Pinpoint the cell where the given text exists, returning its (x, y) midpoint coordinate. 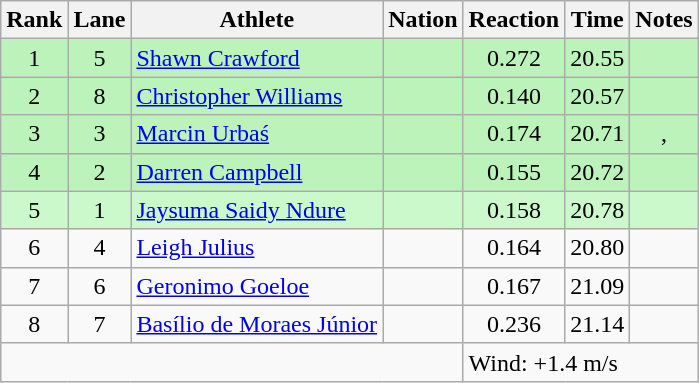
0.272 (514, 58)
0.174 (514, 134)
0.167 (514, 286)
0.140 (514, 96)
0.155 (514, 172)
Nation (423, 20)
0.164 (514, 248)
Marcin Urbaś (257, 134)
0.158 (514, 210)
20.80 (598, 248)
Wind: +1.4 m/s (580, 362)
20.78 (598, 210)
20.72 (598, 172)
Leigh Julius (257, 248)
Lane (100, 20)
Jaysuma Saidy Ndure (257, 210)
, (664, 134)
Christopher Williams (257, 96)
0.236 (514, 324)
21.14 (598, 324)
Rank (34, 20)
Darren Campbell (257, 172)
20.55 (598, 58)
Reaction (514, 20)
Shawn Crawford (257, 58)
Notes (664, 20)
Athlete (257, 20)
20.71 (598, 134)
21.09 (598, 286)
Geronimo Goeloe (257, 286)
20.57 (598, 96)
Basílio de Moraes Júnior (257, 324)
Time (598, 20)
